Pinpoint the cell where the given text exists, returning its (X, Y) midpoint coordinate. 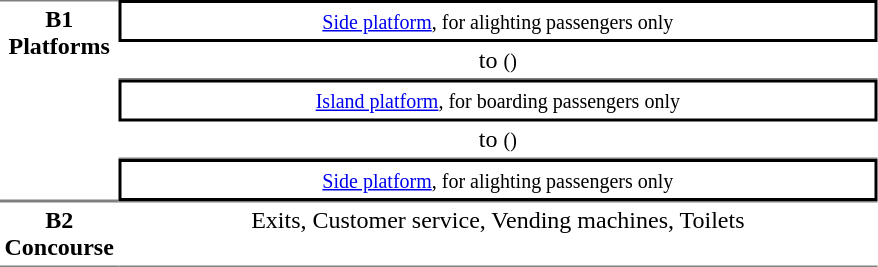
Island platform, for boarding passengers only (498, 101)
B1Platforms (59, 100)
Exits, Customer service, Vending machines, Toilets (498, 234)
B2Concourse (59, 234)
